Extract the (X, Y) coordinate from the center of the cell holding the provided text.  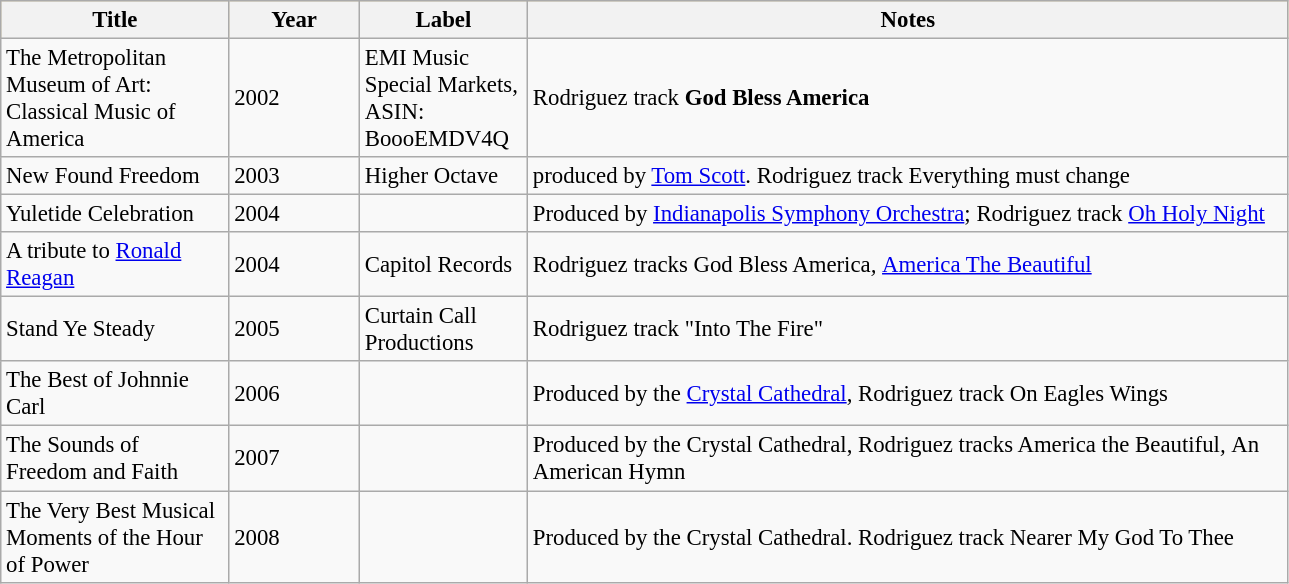
Yuletide Celebration (115, 214)
2008 (294, 537)
New Found Freedom (115, 176)
2002 (294, 98)
Capitol Records (443, 264)
2007 (294, 458)
The Sounds of Freedom and Faith (115, 458)
The Best of Johnnie Carl (115, 394)
produced by Tom Scott. Rodriguez track Everything must change (908, 176)
Rodriguez tracks God Bless America, America The Beautiful (908, 264)
A tribute to Ronald Reagan (115, 264)
Label (443, 20)
Produced by the Crystal Cathedral. Rodriguez track Nearer My God To Thee (908, 537)
The Metropolitan Museum of Art: Classical Music of America (115, 98)
Curtain Call Productions (443, 330)
Title (115, 20)
Notes (908, 20)
Rodriguez track God Bless America (908, 98)
Stand Ye Steady (115, 330)
EMI Music Special Markets, ASIN: BoooEMDV4Q (443, 98)
2006 (294, 394)
The Very Best Musical Moments of the Hour of Power (115, 537)
Produced by Indianapolis Symphony Orchestra; Rodriguez track Oh Holy Night (908, 214)
Rodriguez track "Into The Fire" (908, 330)
Produced by the Crystal Cathedral, Rodriguez tracks America the Beautiful, An American Hymn (908, 458)
Higher Octave (443, 176)
2005 (294, 330)
2003 (294, 176)
Year (294, 20)
Produced by the Crystal Cathedral, Rodriguez track On Eagles Wings (908, 394)
